Extract the (X, Y) coordinate from the center of the cell holding the provided text.  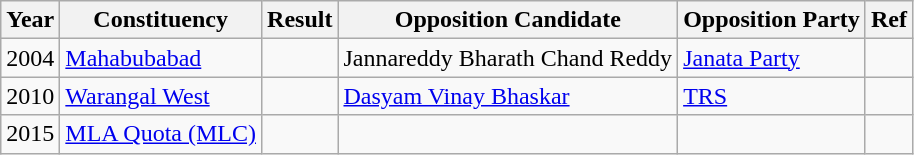
Jannareddy Bharath Chand Reddy (508, 58)
Janata Party (772, 58)
TRS (772, 96)
2010 (30, 96)
Ref (888, 20)
Opposition Party (772, 20)
Result (300, 20)
Mahabubabad (161, 58)
2015 (30, 134)
Year (30, 20)
MLA Quota (MLC) (161, 134)
Opposition Candidate (508, 20)
2004 (30, 58)
Constituency (161, 20)
Dasyam Vinay Bhaskar (508, 96)
Warangal West (161, 96)
